Provide the (X, Y) coordinate of the cell's center where the given text is located.  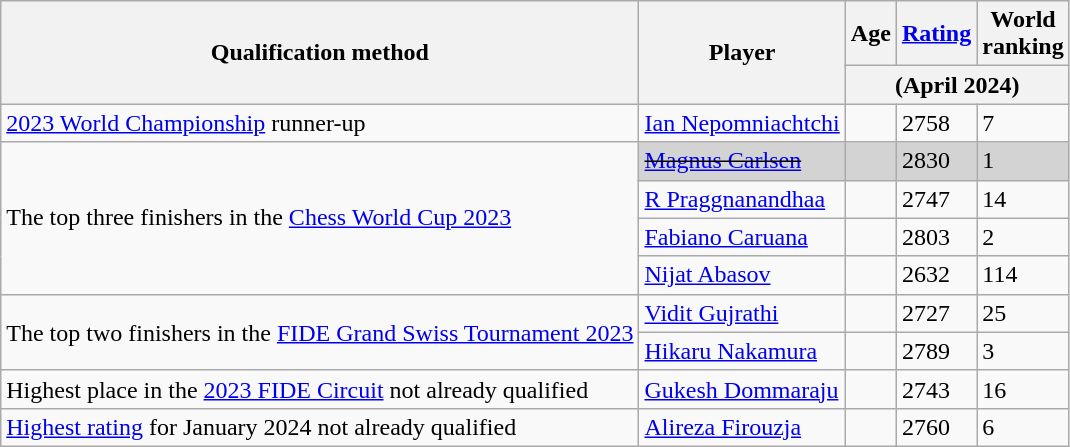
Player (742, 52)
Fabiano Caruana (742, 237)
14 (1023, 199)
1 (1023, 161)
(April 2024) (957, 85)
Rating (936, 34)
Gukesh Dommaraju (742, 389)
2727 (936, 313)
R Praggnanandhaa (742, 199)
Hikaru Nakamura (742, 351)
The top two finishers in the FIDE Grand Swiss Tournament 2023 (320, 332)
2830 (936, 161)
2632 (936, 275)
2760 (936, 427)
2 (1023, 237)
2803 (936, 237)
114 (1023, 275)
The top three finishers in the Chess World Cup 2023 (320, 218)
16 (1023, 389)
2789 (936, 351)
Age (870, 34)
25 (1023, 313)
Alireza Firouzja (742, 427)
Vidit Gujrathi (742, 313)
2743 (936, 389)
6 (1023, 427)
2758 (936, 123)
Nijat Abasov (742, 275)
Worldranking (1023, 34)
Highest rating for January 2024 not already qualified (320, 427)
Highest place in the 2023 FIDE Circuit not already qualified (320, 389)
Ian Nepomniachtchi (742, 123)
3 (1023, 351)
7 (1023, 123)
2747 (936, 199)
2023 World Championship runner-up (320, 123)
Qualification method (320, 52)
Magnus Carlsen (742, 161)
